Capture the cell that displays the provided text and extract its (X, Y) central coordinate. 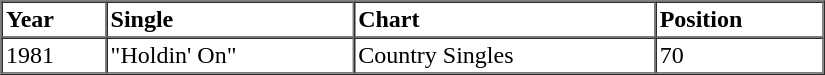
Country Singles (505, 56)
"Holdin' On" (230, 56)
70 (739, 56)
Year (54, 20)
Chart (505, 20)
Position (739, 20)
1981 (54, 56)
Single (230, 20)
